Pinpoint the cell where the given text exists, returning its (X, Y) midpoint coordinate. 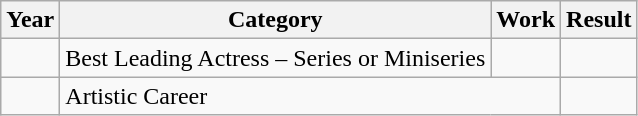
Artistic Career (310, 96)
Result (599, 20)
Category (276, 20)
Best Leading Actress – Series or Miniseries (276, 58)
Work (526, 20)
Year (30, 20)
